Output the [x, y] coordinate of the center of the cell containing the given text.  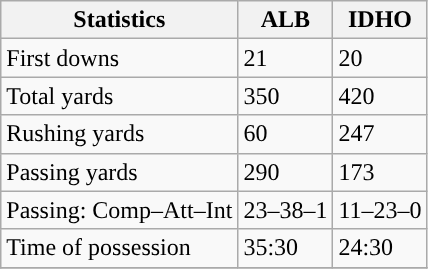
24:30 [380, 248]
35:30 [286, 248]
60 [286, 134]
Statistics [120, 20]
ALB [286, 20]
350 [286, 96]
247 [380, 134]
Rushing yards [120, 134]
Passing: Comp–Att–Int [120, 210]
First downs [120, 58]
23–38–1 [286, 210]
Total yards [120, 96]
Time of possession [120, 248]
Passing yards [120, 172]
11–23–0 [380, 210]
20 [380, 58]
290 [286, 172]
173 [380, 172]
420 [380, 96]
IDHO [380, 20]
21 [286, 58]
